For the text-containing cell, return its midpoint in (X, Y) coordinate format. 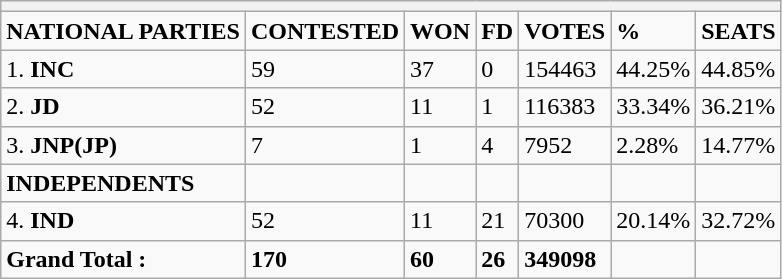
0 (498, 69)
26 (498, 259)
INDEPENDENTS (124, 183)
SEATS (738, 31)
20.14% (654, 221)
33.34% (654, 107)
VOTES (565, 31)
36.21% (738, 107)
NATIONAL PARTIES (124, 31)
70300 (565, 221)
7952 (565, 145)
170 (324, 259)
349098 (565, 259)
7 (324, 145)
4 (498, 145)
37 (440, 69)
2.28% (654, 145)
CONTESTED (324, 31)
Grand Total : (124, 259)
60 (440, 259)
116383 (565, 107)
154463 (565, 69)
2. JD (124, 107)
44.25% (654, 69)
% (654, 31)
4. IND (124, 221)
FD (498, 31)
21 (498, 221)
59 (324, 69)
WON (440, 31)
3. JNP(JP) (124, 145)
1. INC (124, 69)
14.77% (738, 145)
32.72% (738, 221)
44.85% (738, 69)
